Detect which cell encompasses the target text, then output its (x, y) center coordinate. 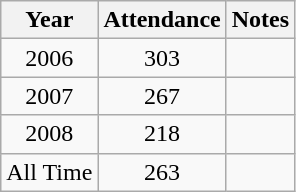
Notes (260, 20)
267 (162, 96)
2007 (50, 96)
Attendance (162, 20)
2006 (50, 58)
303 (162, 58)
Year (50, 20)
263 (162, 172)
All Time (50, 172)
2008 (50, 134)
218 (162, 134)
